Provide the (X, Y) coordinate of the cell's center where the given text is located.  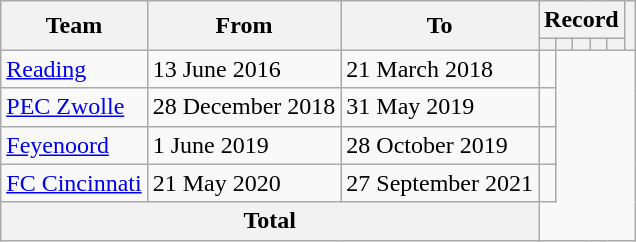
1 June 2019 (244, 145)
31 May 2019 (440, 107)
Team (74, 26)
To (440, 26)
From (244, 26)
Record (582, 20)
27 September 2021 (440, 183)
13 June 2016 (244, 69)
28 October 2019 (440, 145)
Reading (74, 69)
28 December 2018 (244, 107)
Total (270, 221)
21 March 2018 (440, 69)
21 May 2020 (244, 183)
PEC Zwolle (74, 107)
Feyenoord (74, 145)
FC Cincinnati (74, 183)
